For the text-containing cell, return its midpoint in [X, Y] coordinate format. 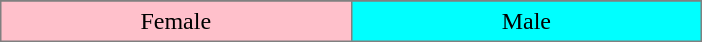
Male [526, 21]
Female [176, 21]
